Search for the cell housing the specified text and yield its (x, y) center coordinate. 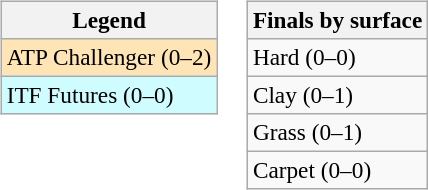
Finals by surface (337, 20)
Hard (0–0) (337, 57)
ATP Challenger (0–2) (108, 57)
Legend (108, 20)
Grass (0–1) (337, 133)
Clay (0–1) (337, 95)
ITF Futures (0–0) (108, 95)
Carpet (0–0) (337, 171)
